Determine the (x, y) coordinate at the center of the cell enclosing the given text.  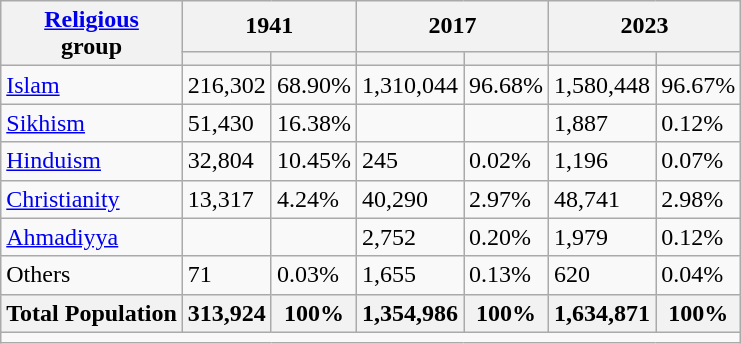
0.04% (698, 275)
Islam (92, 85)
1,887 (602, 123)
313,924 (226, 313)
1,979 (602, 237)
620 (602, 275)
Ahmadiyya (92, 237)
2023 (645, 26)
Hinduism (92, 161)
1,354,986 (410, 313)
96.67% (698, 85)
10.45% (314, 161)
Christianity (92, 199)
2.97% (506, 199)
Sikhism (92, 123)
0.20% (506, 237)
4.24% (314, 199)
40,290 (410, 199)
1,580,448 (602, 85)
1,634,871 (602, 313)
Total Population (92, 313)
51,430 (226, 123)
0.02% (506, 161)
2017 (452, 26)
1,655 (410, 275)
1941 (269, 26)
245 (410, 161)
0.03% (314, 275)
68.90% (314, 85)
216,302 (226, 85)
96.68% (506, 85)
1,310,044 (410, 85)
1,196 (602, 161)
Others (92, 275)
Religiousgroup (92, 34)
16.38% (314, 123)
2,752 (410, 237)
0.07% (698, 161)
71 (226, 275)
32,804 (226, 161)
13,317 (226, 199)
48,741 (602, 199)
2.98% (698, 199)
0.13% (506, 275)
